For the text-containing cell, return its midpoint in [X, Y] coordinate format. 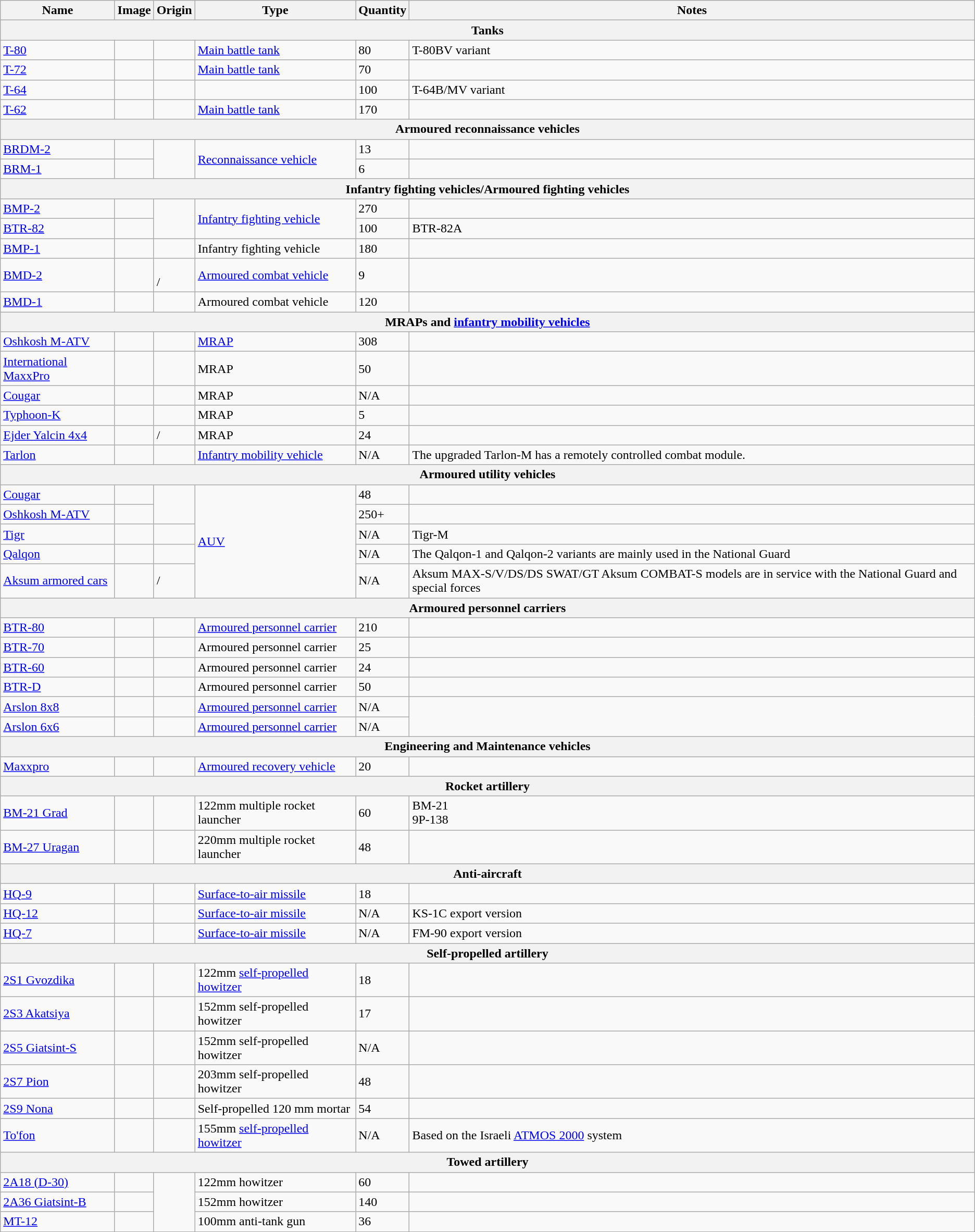
120 [382, 302]
The Qalqon-1 and Qalqon-2 variants are mainly used in the National Guard [692, 554]
T-80 [57, 50]
250+ [382, 514]
Aksum armored cars [57, 580]
International MaxxPro [57, 369]
2S5 Giatsint-S [57, 1048]
Qalqon [57, 554]
13 [382, 149]
Maxxpro [57, 766]
Notes [692, 10]
Tigr [57, 534]
70 [382, 70]
Quantity [382, 10]
AUV [275, 541]
54 [382, 1109]
220mm multiple rocket launcher [275, 847]
Anti-aircraft [488, 874]
5 [382, 415]
20 [382, 766]
BRM-1 [57, 169]
170 [382, 109]
T-64 [57, 90]
BRDM-2 [57, 149]
Self-propelled 120 mm mortar [275, 1109]
180 [382, 248]
Based on the Israeli ATMOS 2000 system [692, 1136]
36 [382, 1222]
To'fon [57, 1136]
BM-21 Grad [57, 813]
Arslon 8x8 [57, 707]
BMD-2 [57, 275]
Aksum MAX-S/V/DS/DS SWAT/GT Aksum COMBAT-S models are in service with the National Guard and special forces [692, 580]
Reconnaissance vehicle [275, 159]
BMP-1 [57, 248]
Type [275, 10]
2S3 Akatsiya [57, 1014]
MT-12 [57, 1222]
Origin [174, 10]
HQ-7 [57, 933]
2A18 (D-30) [57, 1182]
17 [382, 1014]
Ejder Yalcin 4x4 [57, 435]
270 [382, 208]
Tigr-M [692, 534]
BTR-70 [57, 648]
Armoured utility vehicles [488, 475]
Armoured recovery vehicle [275, 766]
Towed artillery [488, 1162]
The upgraded Tarlon-M has a remotely controlled combat module. [692, 455]
BTR-82A [692, 228]
80 [382, 50]
HQ-9 [57, 893]
HQ-12 [57, 913]
BM-219P-138 [692, 813]
Tanks [488, 30]
9 [382, 275]
KS-1C export version [692, 913]
100mm anti-tank gun [275, 1222]
MRAPs and infantry mobility vehicles [488, 322]
BTR-80 [57, 628]
152mm howitzer [275, 1202]
T-72 [57, 70]
122mm howitzer [275, 1182]
Self-propelled artillery [488, 953]
Typhoon-K [57, 415]
2S7 Pion [57, 1081]
Infantry fighting vehicles/Armoured fighting vehicles [488, 189]
Armoured personnel carriers [488, 608]
BTR-60 [57, 667]
210 [382, 628]
Rocket artillery [488, 786]
122mm self-propelled howitzer [275, 980]
308 [382, 342]
Armoured reconnaissance vehicles [488, 129]
Engineering and Maintenance vehicles [488, 746]
Name [57, 10]
6 [382, 169]
BMD-1 [57, 302]
BMP-2 [57, 208]
Arslon 6x6 [57, 727]
Image [134, 10]
203mm self-propelled howitzer [275, 1081]
2S1 Gvozdika [57, 980]
Infantry mobility vehicle [275, 455]
T-80BV variant [692, 50]
T-64B/MV variant [692, 90]
T-62 [57, 109]
122mm multiple rocket launcher [275, 813]
2A36 Giatsint-B [57, 1202]
Tarlon [57, 455]
140 [382, 1202]
BM-27 Uragan [57, 847]
25 [382, 648]
FM-90 export version [692, 933]
2S9 Nona [57, 1109]
BTR-D [57, 687]
BTR-82 [57, 228]
155mm self-propelled howitzer [275, 1136]
